Return the [x, y] coordinate for the center point of the cell that contains the specified text.  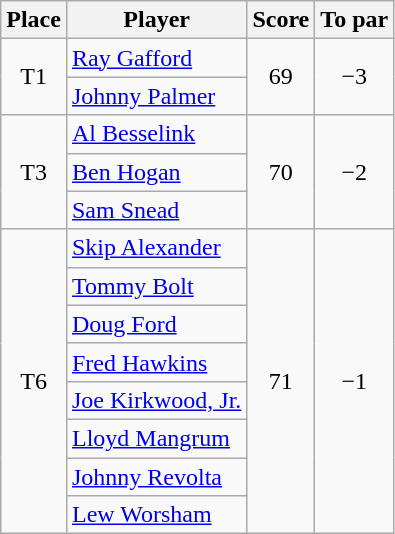
Tommy Bolt [156, 286]
Player [156, 20]
70 [281, 172]
Doug Ford [156, 324]
Ray Gafford [156, 58]
Johnny Revolta [156, 477]
Sam Snead [156, 210]
Fred Hawkins [156, 362]
Al Besselink [156, 134]
To par [354, 20]
Lew Worsham [156, 515]
T3 [34, 172]
Johnny Palmer [156, 96]
71 [281, 381]
Joe Kirkwood, Jr. [156, 400]
−3 [354, 77]
Score [281, 20]
Skip Alexander [156, 248]
T6 [34, 381]
Lloyd Mangrum [156, 438]
69 [281, 77]
Place [34, 20]
Ben Hogan [156, 172]
−2 [354, 172]
−1 [354, 381]
T1 [34, 77]
